Output the (x, y) coordinate of the center of the cell containing the given text.  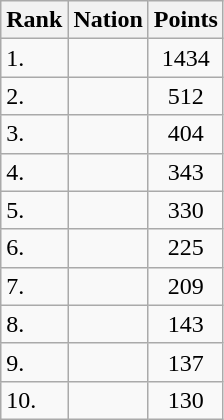
1434 (186, 58)
4. (34, 172)
6. (34, 248)
3. (34, 134)
330 (186, 210)
1. (34, 58)
343 (186, 172)
Rank (34, 20)
8. (34, 324)
143 (186, 324)
7. (34, 286)
137 (186, 362)
2. (34, 96)
130 (186, 400)
10. (34, 400)
9. (34, 362)
209 (186, 286)
225 (186, 248)
512 (186, 96)
404 (186, 134)
Points (186, 20)
5. (34, 210)
Nation (108, 20)
